For the text-containing cell, return its midpoint in (x, y) coordinate format. 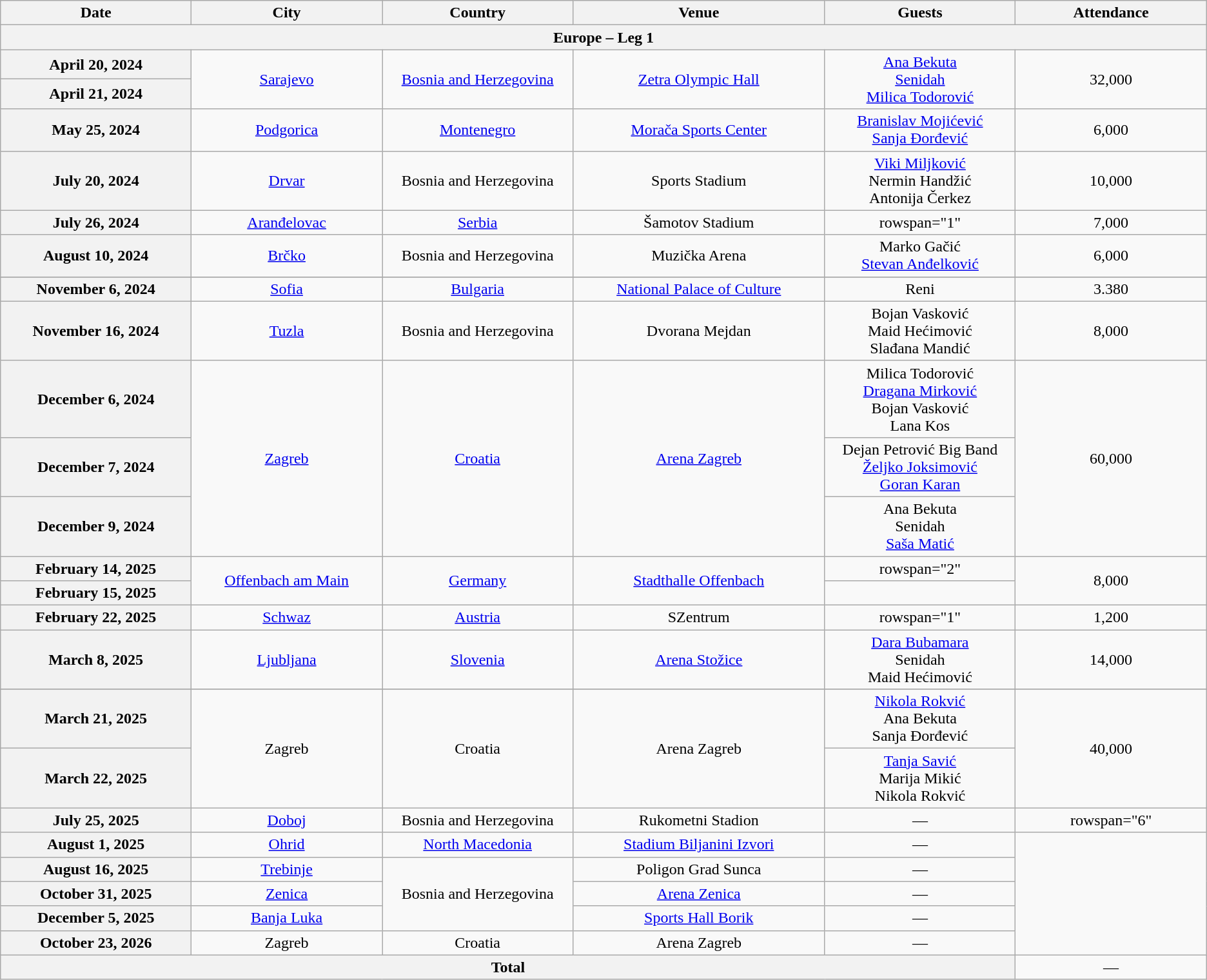
Drvar (287, 181)
Arena Zenica (699, 894)
Dara BubamaraSenidahMaid Hećimović (920, 660)
Zetra Olympic Hall (699, 79)
Dvorana Mejdan (699, 331)
February 14, 2025 (96, 568)
Šamotov Stadium (699, 222)
Podgorica (287, 130)
February 15, 2025 (96, 593)
Total (508, 967)
Sports Stadium (699, 181)
Country (478, 13)
Aranđelovac (287, 222)
7,000 (1111, 222)
Offenbach am Main (287, 580)
14,000 (1111, 660)
Montenegro (478, 130)
60,000 (1111, 458)
Branislav Mojićević Sanja Đorđević (920, 130)
October 31, 2025 (96, 894)
rowspan="6" (1111, 820)
April 21, 2024 (96, 94)
Ohrid (287, 845)
Europe – Leg 1 (603, 37)
August 10, 2024 (96, 255)
Tanja SavićMarija MikićNikola Rokvić (920, 778)
Attendance (1111, 13)
December 9, 2024 (96, 526)
October 23, 2026 (96, 943)
SZentrum (699, 618)
Ana Bekuta Senidah Saša Matić (920, 526)
Bulgaria (478, 289)
Brčko (287, 255)
Rukometni Stadion (699, 820)
Bojan VaskovićMaid HećimovićSlađana Mandić (920, 331)
March 22, 2025 (96, 778)
November 16, 2024 (96, 331)
Poligon Grad Sunca (699, 869)
Date (96, 13)
August 16, 2025 (96, 869)
July 20, 2024 (96, 181)
Reni (920, 289)
August 1, 2025 (96, 845)
July 25, 2025 (96, 820)
Nikola RokvićAna BekutaSanja Đorđević (920, 719)
Marko GačićStevan Anđelković (920, 255)
Germany (478, 580)
Stadium Biljanini Izvori (699, 845)
Dejan Petrović Big BandŽeljko JoksimovićGoran Karan (920, 467)
Slovenia (478, 660)
40,000 (1111, 749)
North Macedonia (478, 845)
July 26, 2024 (96, 222)
Viki Miljković Nermin Handžić Antonija Čerkez (920, 181)
April 20, 2024 (96, 64)
Schwaz (287, 618)
Arena Stožice (699, 660)
March 21, 2025 (96, 719)
Ana Bekuta Senidah Milica Todorović (920, 79)
Venue (699, 13)
Zenica (287, 894)
March 8, 2025 (96, 660)
December 6, 2024 (96, 398)
Tuzla (287, 331)
Banja Luka (287, 918)
Milica TodorovićDragana MirkovićBojan VaskovićLana Kos (920, 398)
Guests (920, 13)
November 6, 2024 (96, 289)
Ljubljana (287, 660)
City (287, 13)
December 7, 2024 (96, 467)
Serbia (478, 222)
Muzička Arena (699, 255)
32,000 (1111, 79)
Morača Sports Center (699, 130)
Stadthalle Offenbach (699, 580)
Doboj (287, 820)
Trebinje (287, 869)
December 5, 2025 (96, 918)
Sofia (287, 289)
Sarajevo (287, 79)
National Palace of Culture (699, 289)
10,000 (1111, 181)
1,200 (1111, 618)
February 22, 2025 (96, 618)
Austria (478, 618)
rowspan="2" (920, 568)
May 25, 2024 (96, 130)
Sports Hall Borik (699, 918)
3.380 (1111, 289)
